Provide the [X, Y] coordinate of the cell's center where the given text is located.  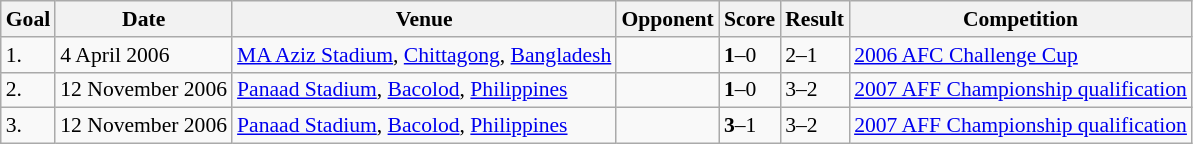
Result [814, 19]
Competition [1020, 19]
MA Aziz Stadium, Chittagong, Bangladesh [424, 55]
3–1 [750, 126]
Score [750, 19]
1. [28, 55]
4 April 2006 [144, 55]
Date [144, 19]
3. [28, 126]
Venue [424, 19]
2–1 [814, 55]
2. [28, 90]
2006 AFC Challenge Cup [1020, 55]
Opponent [668, 19]
Goal [28, 19]
